From the cell containing the given text, extract its center point as [X, Y] coordinate. 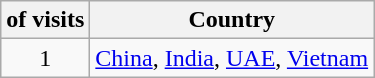
1 [46, 58]
of visits [46, 20]
Country [232, 20]
China, India, UAE, Vietnam [232, 58]
